Pinpoint the cell where the given text exists, returning its (x, y) midpoint coordinate. 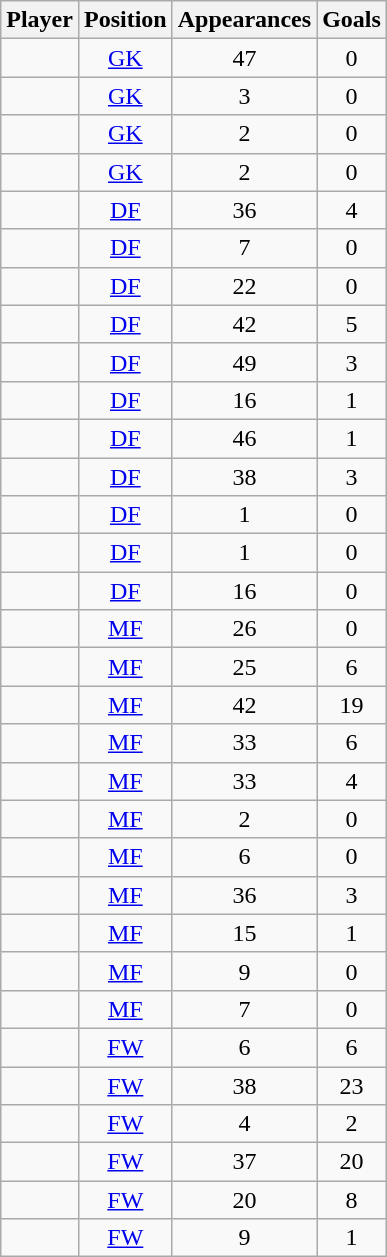
47 (244, 58)
26 (244, 629)
Position (125, 20)
46 (244, 438)
Appearances (244, 20)
25 (244, 667)
37 (244, 1162)
Goals (352, 20)
49 (244, 362)
15 (244, 933)
19 (352, 705)
8 (352, 1200)
23 (352, 1085)
22 (244, 286)
Player (40, 20)
5 (352, 324)
